Find where the given text appears and provide that cell's center as [X, Y] coordinate. 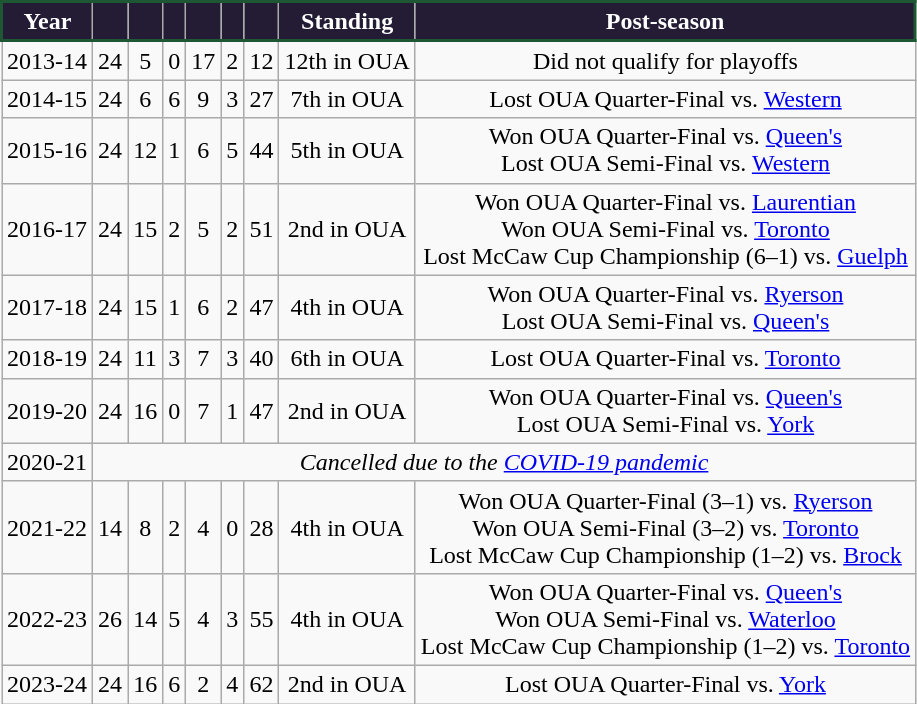
9 [204, 99]
Post-season [665, 22]
7th in OUA [347, 99]
Lost OUA Quarter-Final vs. York [665, 684]
Lost OUA Quarter-Final vs. Western [665, 99]
8 [146, 527]
6th in OUA [347, 359]
2015-16 [48, 150]
17 [204, 60]
44 [262, 150]
2018-19 [48, 359]
12th in OUA [347, 60]
Won OUA Quarter-Final vs. Queen's Lost OUA Semi-Final vs. Western [665, 150]
2022-23 [48, 619]
51 [262, 229]
Won OUA Quarter-Final vs. Queen's Lost OUA Semi-Final vs. York [665, 410]
2020-21 [48, 462]
Won OUA Quarter-Final vs. Queen's Won OUA Semi-Final vs. Waterloo Lost McCaw Cup Championship (1–2) vs. Toronto [665, 619]
2016-17 [48, 229]
28 [262, 527]
Lost OUA Quarter-Final vs. Toronto [665, 359]
Year [48, 22]
27 [262, 99]
62 [262, 684]
2017-18 [48, 308]
5th in OUA [347, 150]
2019-20 [48, 410]
2013-14 [48, 60]
Standing [347, 22]
40 [262, 359]
26 [110, 619]
Won OUA Quarter-Final vs. Ryerson Lost OUA Semi-Final vs. Queen's [665, 308]
55 [262, 619]
11 [146, 359]
2021-22 [48, 527]
Did not qualify for playoffs [665, 60]
Cancelled due to the COVID-19 pandemic [504, 462]
Won OUA Quarter-Final vs. Laurentian Won OUA Semi-Final vs. Toronto Lost McCaw Cup Championship (6–1) vs. Guelph [665, 229]
2023-24 [48, 684]
Won OUA Quarter-Final (3–1) vs. RyersonWon OUA Semi-Final (3–2) vs. TorontoLost McCaw Cup Championship (1–2) vs. Brock [665, 527]
2014-15 [48, 99]
